From the cell containing the given text, extract its center point as (X, Y) coordinate. 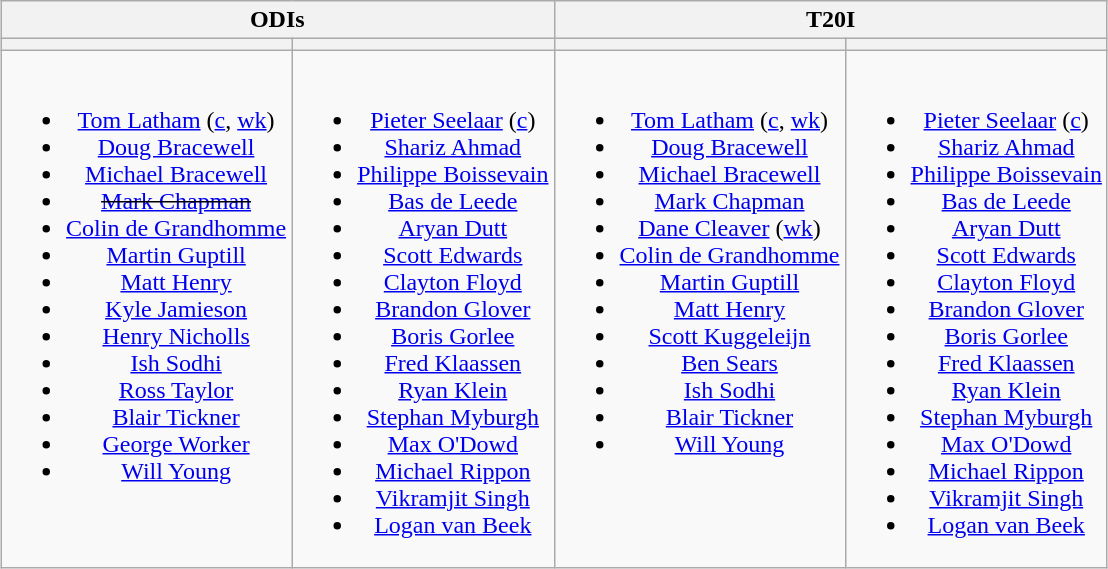
T20I (830, 20)
ODIs (278, 20)
